Detect which cell encompasses the target text, then output its (X, Y) center coordinate. 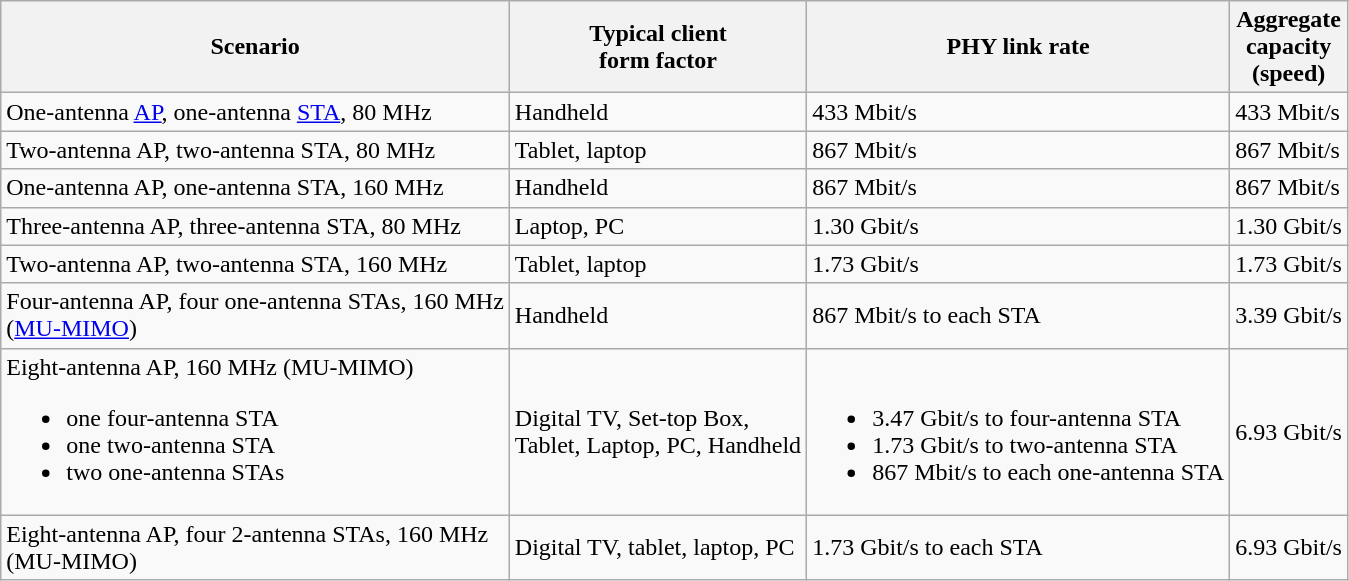
Scenario (256, 47)
Two-antenna AP, two-antenna STA, 160 MHz (256, 264)
Typical clientform factor (658, 47)
One-antenna AP, one-antenna STA, 80 MHz (256, 112)
3.47 Gbit/s to four-antenna STA1.73 Gbit/s to two-antenna STA867 Mbit/s to each one-antenna STA (1018, 432)
Eight-antenna AP, 160 MHz (MU-MIMO)one four-antenna STAone two-antenna STAtwo one-antenna STAs (256, 432)
3.39 Gbit/s (1289, 316)
PHY link rate (1018, 47)
Aggregatecapacity(speed) (1289, 47)
One-antenna AP, one-antenna STA, 160 MHz (256, 188)
Four-antenna AP, four one-antenna STAs, 160 MHz(MU-MIMO) (256, 316)
Two-antenna AP, two-antenna STA, 80 MHz (256, 150)
867 Mbit/s to each STA (1018, 316)
Digital TV, tablet, laptop, PC (658, 548)
Digital TV, Set-top Box,Tablet, Laptop, PC, Handheld (658, 432)
Three-antenna AP, three-antenna STA, 80 MHz (256, 226)
Eight-antenna AP, four 2-antenna STAs, 160 MHz(MU-MIMO) (256, 548)
Laptop, PC (658, 226)
1.73 Gbit/s to each STA (1018, 548)
